Scan for the cell matching the given text and deliver its (X, Y) coordinate at center. 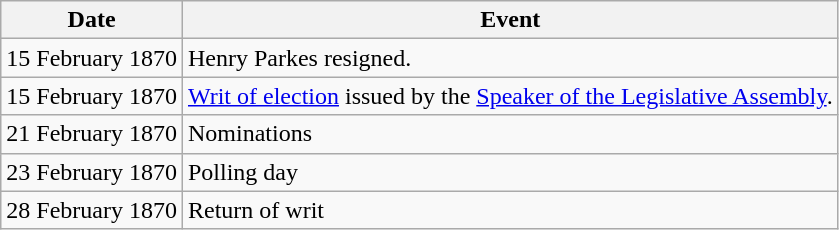
Writ of election issued by the Speaker of the Legislative Assembly. (510, 96)
Polling day (510, 172)
Return of writ (510, 210)
Henry Parkes resigned. (510, 58)
23 February 1870 (92, 172)
21 February 1870 (92, 134)
28 February 1870 (92, 210)
Nominations (510, 134)
Event (510, 20)
Date (92, 20)
